Locate the cell with the specified text and output its (X, Y) center coordinate. 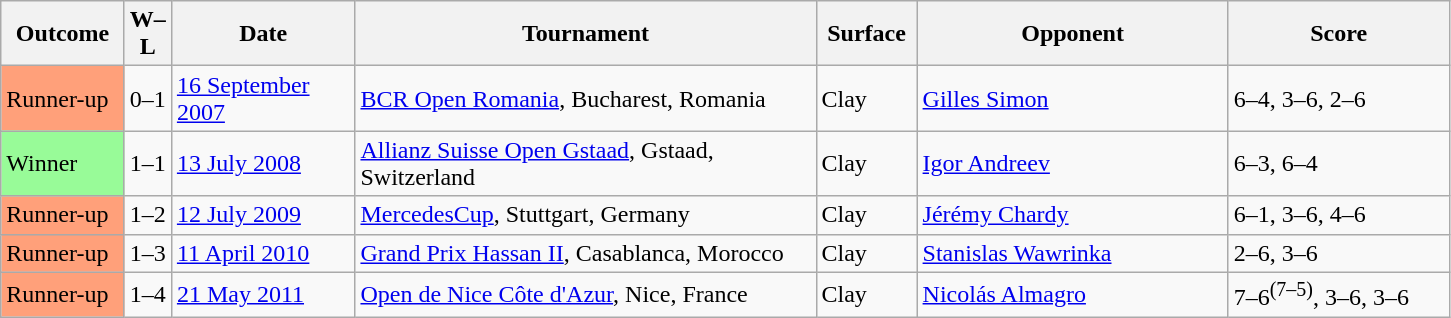
11 April 2010 (263, 253)
Outcome (63, 34)
16 September 2007 (263, 98)
6–4, 3–6, 2–6 (1338, 98)
Tournament (586, 34)
1–3 (148, 253)
2–6, 3–6 (1338, 253)
1–4 (148, 294)
13 July 2008 (263, 164)
1–1 (148, 164)
BCR Open Romania, Bucharest, Romania (586, 98)
1–2 (148, 215)
Score (1338, 34)
6–1, 3–6, 4–6 (1338, 215)
Date (263, 34)
Allianz Suisse Open Gstaad, Gstaad, Switzerland (586, 164)
Stanislas Wawrinka (1072, 253)
Opponent (1072, 34)
Jérémy Chardy (1072, 215)
Igor Andreev (1072, 164)
7–6(7–5), 3–6, 3–6 (1338, 294)
12 July 2009 (263, 215)
Surface (866, 34)
MercedesCup, Stuttgart, Germany (586, 215)
Grand Prix Hassan II, Casablanca, Morocco (586, 253)
W–L (148, 34)
Open de Nice Côte d'Azur, Nice, France (586, 294)
0–1 (148, 98)
6–3, 6–4 (1338, 164)
Nicolás Almagro (1072, 294)
Winner (63, 164)
Gilles Simon (1072, 98)
21 May 2011 (263, 294)
